Capture the cell that displays the provided text and extract its (x, y) central coordinate. 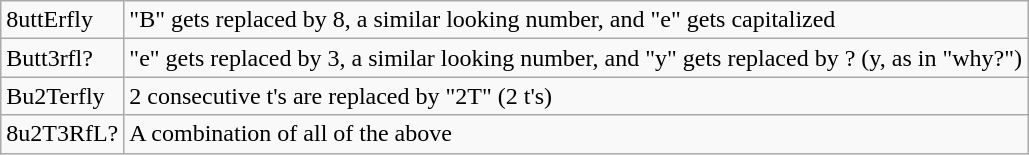
"B" gets replaced by 8, a similar looking number, and "e" gets capitalized (576, 20)
8uttErfly (62, 20)
"e" gets replaced by 3, a similar looking number, and "y" gets replaced by ? (y, as in "why?") (576, 58)
2 consecutive t's are replaced by "2T" (2 t's) (576, 96)
Bu2Terfly (62, 96)
A combination of all of the above (576, 134)
8u2T3RfL? (62, 134)
Butt3rfl? (62, 58)
